Return the [x, y] coordinate for the center point of the cell that contains the specified text.  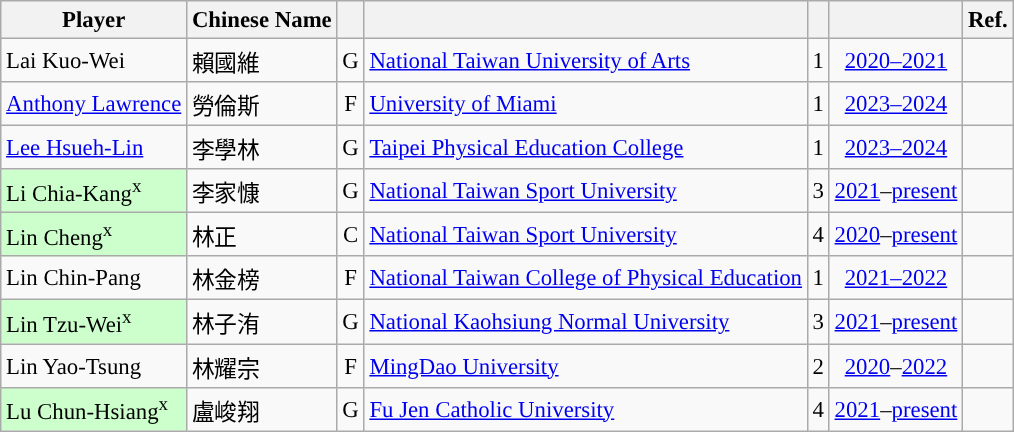
C [350, 235]
2020–2021 [896, 61]
National Taiwan University of Arts [586, 61]
林金榜 [262, 278]
李學林 [262, 148]
National Taiwan College of Physical Education [586, 278]
Ref. [988, 20]
2020–2022 [896, 366]
Fu Jen Catholic University [586, 409]
Lin Chengx [94, 235]
MingDao University [586, 366]
Lin Tzu-Weix [94, 322]
賴國維 [262, 61]
盧峻翔 [262, 409]
2020–present [896, 235]
Lin Chin-Pang [94, 278]
勞倫斯 [262, 104]
Lin Yao-Tsung [94, 366]
Chinese Name [262, 20]
University of Miami [586, 104]
林子洧 [262, 322]
Anthony Lawrence [94, 104]
Taipei Physical Education College [586, 148]
林耀宗 [262, 366]
Lee Hsueh-Lin [94, 148]
Li Chia-Kangx [94, 191]
Lu Chun-Hsiangx [94, 409]
李家慷 [262, 191]
林正 [262, 235]
2 [818, 366]
National Kaohsiung Normal University [586, 322]
Player [94, 20]
2021–2022 [896, 278]
Lai Kuo-Wei [94, 61]
